Determine the [X, Y] coordinate at the center of the cell enclosing the given text.  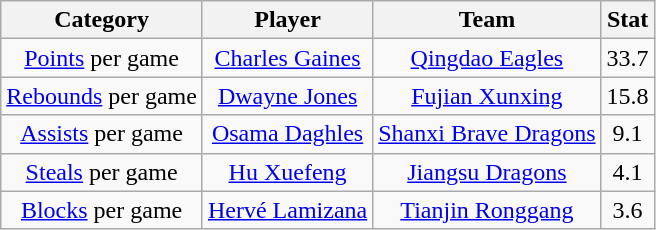
33.7 [628, 58]
Assists per game [102, 134]
Points per game [102, 58]
Qingdao Eagles [487, 58]
Rebounds per game [102, 96]
15.8 [628, 96]
Hu Xuefeng [287, 172]
Charles Gaines [287, 58]
Tianjin Ronggang [487, 210]
4.1 [628, 172]
Steals per game [102, 172]
Category [102, 20]
Player [287, 20]
Stat [628, 20]
Fujian Xunxing [487, 96]
Jiangsu Dragons [487, 172]
Blocks per game [102, 210]
9.1 [628, 134]
Team [487, 20]
Dwayne Jones [287, 96]
Osama Daghles [287, 134]
3.6 [628, 210]
Shanxi Brave Dragons [487, 134]
Hervé Lamizana [287, 210]
